Return the (X, Y) coordinate for the center point of the cell that contains the specified text.  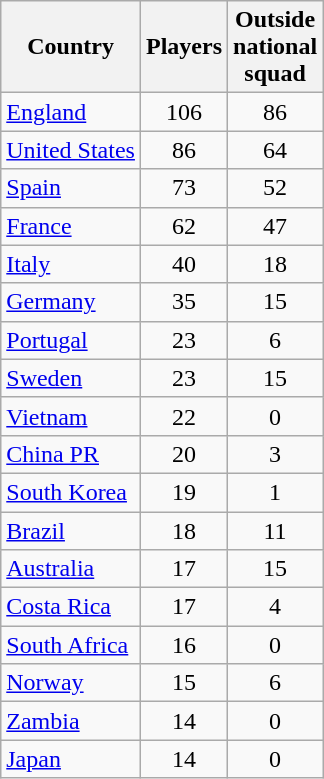
Sweden (71, 378)
16 (184, 645)
52 (276, 188)
22 (184, 416)
Players (184, 47)
62 (184, 226)
England (71, 112)
Brazil (71, 531)
South Korea (71, 492)
Portugal (71, 340)
1 (276, 492)
3 (276, 454)
United States (71, 150)
Australia (71, 569)
Spain (71, 188)
Vietnam (71, 416)
Japan (71, 759)
11 (276, 531)
Outsidenationalsquad (276, 47)
64 (276, 150)
Norway (71, 683)
Country (71, 47)
France (71, 226)
Germany (71, 302)
South Africa (71, 645)
19 (184, 492)
Costa Rica (71, 607)
106 (184, 112)
China PR (71, 454)
Italy (71, 264)
73 (184, 188)
4 (276, 607)
20 (184, 454)
40 (184, 264)
Zambia (71, 721)
35 (184, 302)
47 (276, 226)
